Return the (x, y) coordinate for the center point of the cell that contains the specified text.  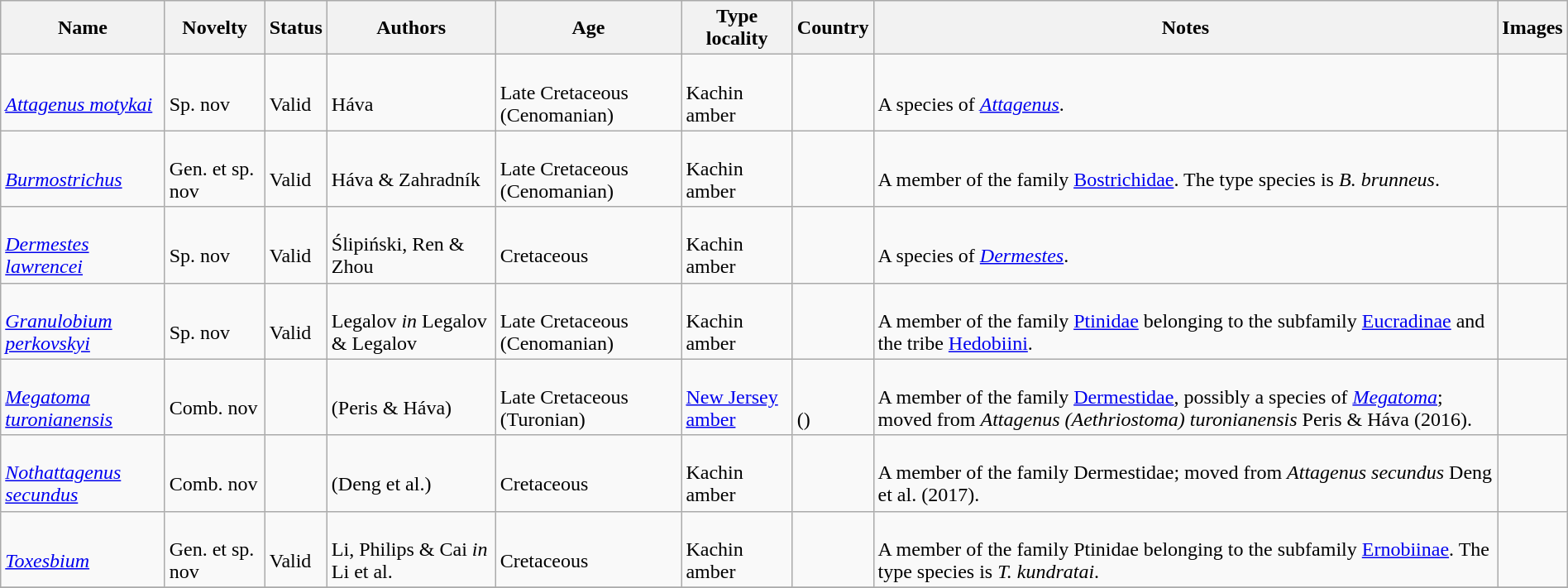
Granulobium perkovskyi (83, 321)
A member of the family Bostrichidae. The type species is B. brunneus. (1186, 169)
New Jersey amber (737, 397)
(Deng et al.) (411, 473)
Country (833, 28)
A member of the family Ptinidae belonging to the subfamily Ernobiinae. The type species is T. kundratai. (1186, 549)
Nothattagenus secundus (83, 473)
Novelty (215, 28)
Late Cretaceous (Turonian) (589, 397)
Status (296, 28)
() (833, 397)
Dermestes lawrencei (83, 245)
(Peris & Háva) (411, 397)
Legalov in Legalov & Legalov (411, 321)
Burmostrichus (83, 169)
Ślipiński, Ren & Zhou (411, 245)
Háva (411, 93)
A member of the family Ptinidae belonging to the subfamily Eucradinae and the tribe Hedobiini. (1186, 321)
Toxesbium (83, 549)
A member of the family Dermestidae; moved from Attagenus secundus Deng et al. (2017). (1186, 473)
Name (83, 28)
Type locality (737, 28)
Age (589, 28)
Attagenus motykai (83, 93)
Authors (411, 28)
A species of Attagenus. (1186, 93)
Megatoma turonianensis (83, 397)
Háva & Zahradník (411, 169)
Notes (1186, 28)
Li, Philips & Cai in Li et al. (411, 549)
A member of the family Dermestidae, possibly a species of Megatoma; moved from Attagenus (Aethriostoma) turonianensis Peris & Háva (2016). (1186, 397)
A species of Dermestes. (1186, 245)
Images (1532, 28)
